Provide the (x, y) coordinate of the cell's center where the given text is located.  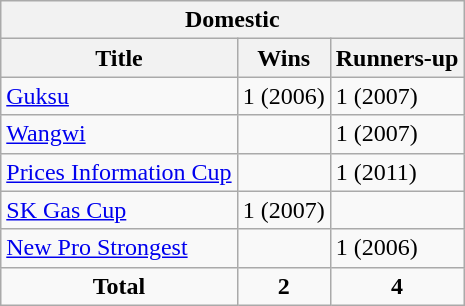
New Pro Strongest (119, 248)
Wins (284, 58)
2 (284, 286)
Wangwi (119, 134)
Domestic (232, 20)
Guksu (119, 96)
SK Gas Cup (119, 210)
Prices Information Cup (119, 172)
1 (2011) (397, 172)
Runners-up (397, 58)
4 (397, 286)
Title (119, 58)
Total (119, 286)
